From the cell containing the given text, extract its center point as (x, y) coordinate. 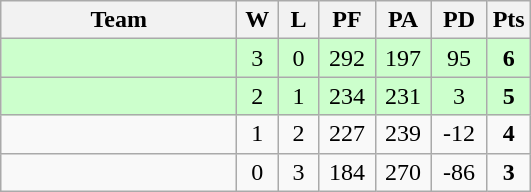
270 (403, 172)
L (298, 20)
PD (459, 20)
227 (347, 134)
234 (347, 96)
197 (403, 58)
6 (508, 58)
231 (403, 96)
5 (508, 96)
239 (403, 134)
184 (347, 172)
Pts (508, 20)
95 (459, 58)
-86 (459, 172)
PA (403, 20)
PF (347, 20)
W (258, 20)
4 (508, 134)
-12 (459, 134)
292 (347, 58)
Team (119, 20)
